Output the (X, Y) coordinate of the center of the cell containing the given text.  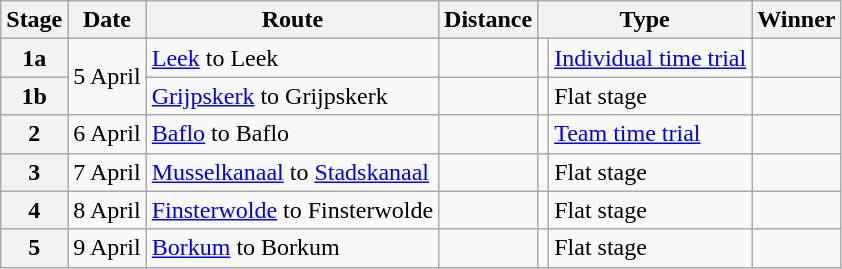
5 (34, 248)
Baflo to Baflo (292, 134)
7 April (107, 172)
Grijpskerk to Grijpskerk (292, 96)
Finsterwolde to Finsterwolde (292, 210)
6 April (107, 134)
Distance (488, 20)
Borkum to Borkum (292, 248)
9 April (107, 248)
3 (34, 172)
8 April (107, 210)
1b (34, 96)
Individual time trial (650, 58)
Musselkanaal to Stadskanaal (292, 172)
5 April (107, 77)
Team time trial (650, 134)
Winner (796, 20)
Route (292, 20)
1a (34, 58)
Type (645, 20)
4 (34, 210)
Leek to Leek (292, 58)
Stage (34, 20)
2 (34, 134)
Date (107, 20)
